Locate the cell with the specified text and output its [x, y] center coordinate. 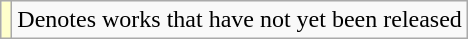
Denotes works that have not yet been released [240, 20]
